Provide the [x, y] coordinate of the cell's center where the given text is located.  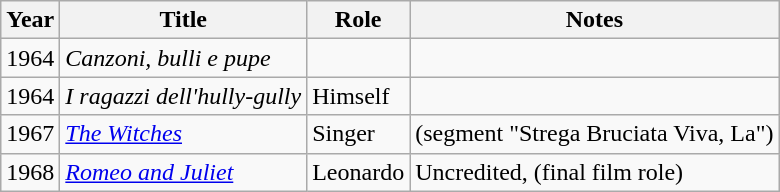
Himself [358, 96]
Uncredited, (final film role) [594, 172]
Notes [594, 20]
Singer [358, 134]
1968 [30, 172]
Leonardo [358, 172]
Romeo and Juliet [184, 172]
Year [30, 20]
I ragazzi dell'hully-gully [184, 96]
1967 [30, 134]
Canzoni, bulli e pupe [184, 58]
(segment "Strega Bruciata Viva, La") [594, 134]
The Witches [184, 134]
Role [358, 20]
Title [184, 20]
